Find where the given text appears and provide that cell's center as (X, Y) coordinate. 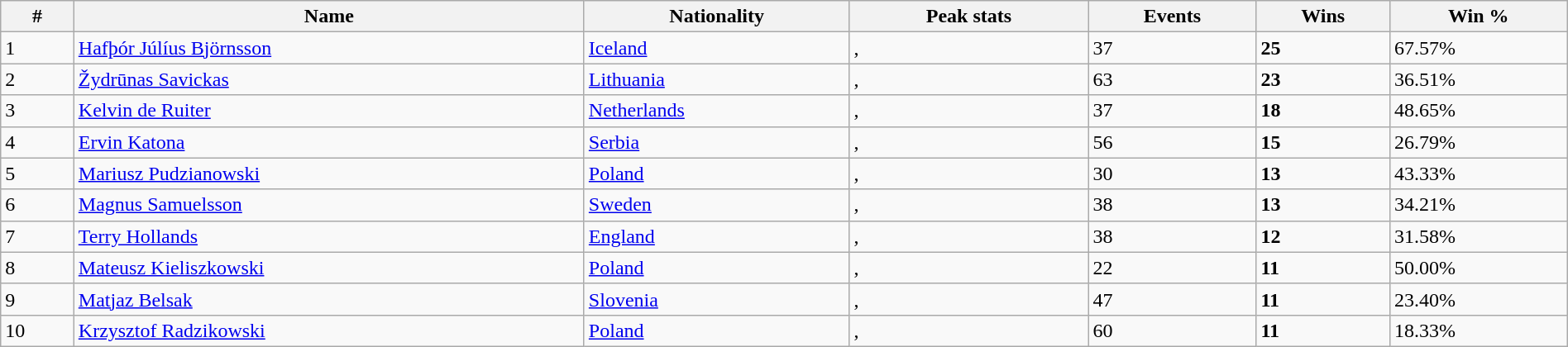
Nationality (716, 17)
Name (329, 17)
England (716, 236)
Peak stats (969, 17)
18 (1323, 111)
10 (38, 330)
36.51% (1479, 79)
56 (1173, 142)
Žydrūnas Savickas (329, 79)
Mariusz Pudzianowski (329, 173)
30 (1173, 173)
Serbia (716, 142)
4 (38, 142)
26.79% (1479, 142)
# (38, 17)
50.00% (1479, 268)
25 (1323, 48)
6 (38, 205)
5 (38, 173)
8 (38, 268)
Iceland (716, 48)
Matjaz Belsak (329, 299)
3 (38, 111)
Magnus Samuelsson (329, 205)
60 (1173, 330)
Kelvin de Ruiter (329, 111)
18.33% (1479, 330)
2 (38, 79)
23 (1323, 79)
9 (38, 299)
23.40% (1479, 299)
63 (1173, 79)
Sweden (716, 205)
67.57% (1479, 48)
Wins (1323, 17)
Netherlands (716, 111)
Events (1173, 17)
Mateusz Kieliszkowski (329, 268)
48.65% (1479, 111)
Ervin Katona (329, 142)
Slovenia (716, 299)
43.33% (1479, 173)
47 (1173, 299)
7 (38, 236)
Lithuania (716, 79)
Krzysztof Radzikowski (329, 330)
31.58% (1479, 236)
15 (1323, 142)
34.21% (1479, 205)
22 (1173, 268)
Hafþór Júlíus Björnsson (329, 48)
Terry Hollands (329, 236)
12 (1323, 236)
1 (38, 48)
Win % (1479, 17)
